Scan for the cell matching the given text and deliver its (x, y) coordinate at center. 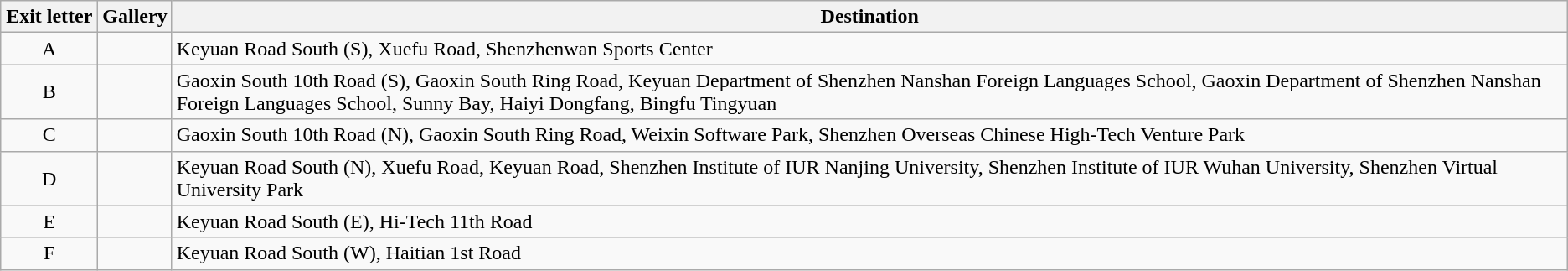
Keyuan Road South (E), Hi-Tech 11th Road (869, 221)
Destination (869, 17)
Gallery (135, 17)
F (49, 253)
B (49, 92)
Keyuan Road South (S), Xuefu Road, Shenzhenwan Sports Center (869, 49)
A (49, 49)
E (49, 221)
Gaoxin South 10th Road (N), Gaoxin South Ring Road, Weixin Software Park, Shenzhen Overseas Chinese High-Tech Venture Park (869, 135)
C (49, 135)
Exit letter (49, 17)
D (49, 178)
Keyuan Road South (W), Haitian 1st Road (869, 253)
